From the cell containing the given text, extract its center point as (X, Y) coordinate. 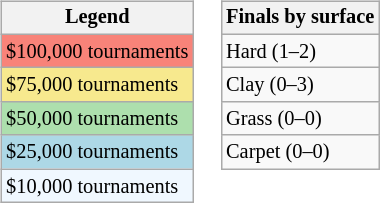
Grass (0–0) (300, 119)
Clay (0–3) (300, 85)
Legend (97, 18)
Finals by surface (300, 18)
$75,000 tournaments (97, 85)
Carpet (0–0) (300, 152)
Hard (1–2) (300, 51)
$50,000 tournaments (97, 119)
$25,000 tournaments (97, 152)
$100,000 tournaments (97, 51)
$10,000 tournaments (97, 186)
